Return the (x, y) coordinate for the center point of the cell that contains the specified text.  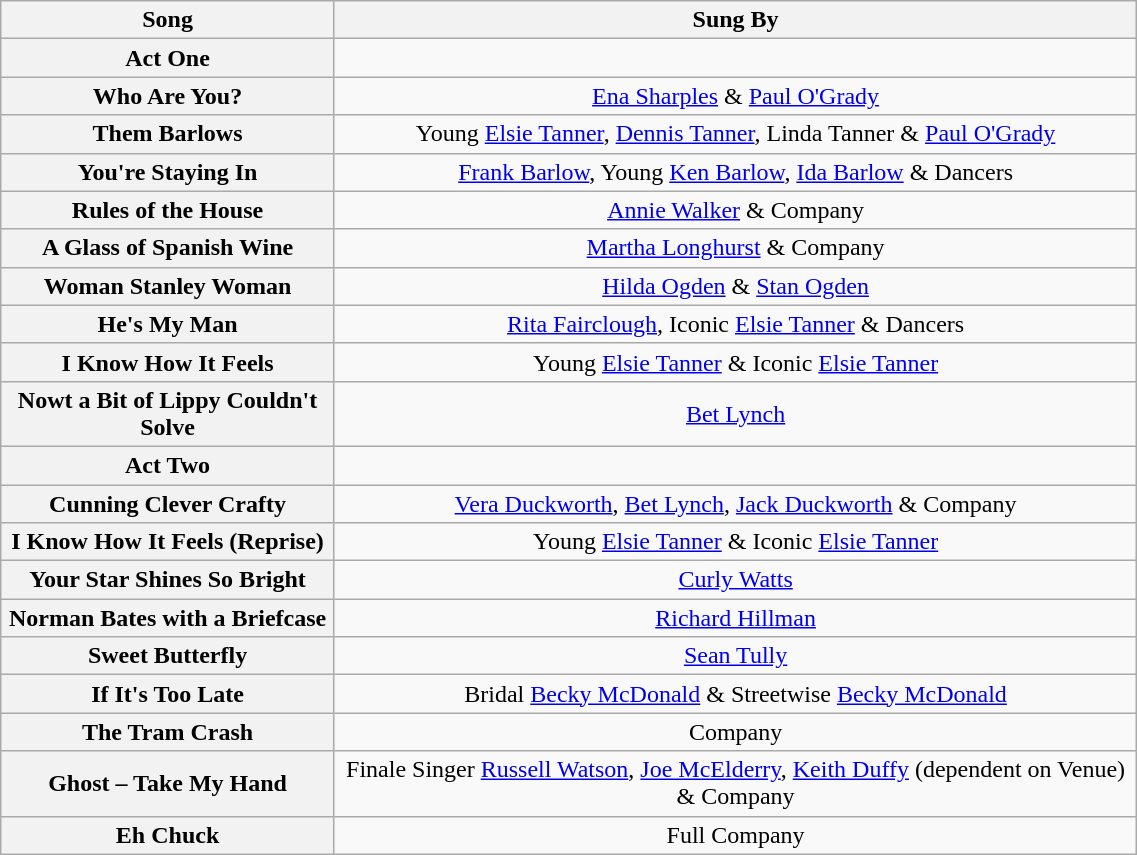
If It's Too Late (168, 694)
Annie Walker & Company (735, 210)
Ghost – Take My Hand (168, 784)
Bet Lynch (735, 414)
A Glass of Spanish Wine (168, 248)
Richard Hillman (735, 618)
Ena Sharples & Paul O'Grady (735, 96)
He's My Man (168, 324)
Act Two (168, 465)
Finale Singer Russell Watson, Joe McElderry, Keith Duffy (dependent on Venue) & Company (735, 784)
Rita Fairclough, Iconic Elsie Tanner & Dancers (735, 324)
Sweet Butterfly (168, 656)
Eh Chuck (168, 835)
Hilda Ogden & Stan Ogden (735, 286)
Cunning Clever Crafty (168, 503)
Martha Longhurst & Company (735, 248)
Who Are You? (168, 96)
Song (168, 20)
Sean Tully (735, 656)
Full Company (735, 835)
Frank Barlow, Young Ken Barlow, Ida Barlow & Dancers (735, 172)
The Tram Crash (168, 732)
Woman Stanley Woman (168, 286)
Them Barlows (168, 134)
Nowt a Bit of Lippy Couldn't Solve (168, 414)
Vera Duckworth, Bet Lynch, Jack Duckworth & Company (735, 503)
Rules of the House (168, 210)
Sung By (735, 20)
Bridal Becky McDonald & Streetwise Becky McDonald (735, 694)
Young Elsie Tanner, Dennis Tanner, Linda Tanner & Paul O'Grady (735, 134)
Norman Bates with a Briefcase (168, 618)
Act One (168, 58)
You're Staying In (168, 172)
Your Star Shines So Bright (168, 580)
I Know How It Feels (Reprise) (168, 542)
Curly Watts (735, 580)
Company (735, 732)
I Know How It Feels (168, 362)
